Search for the cell housing the specified text and yield its (X, Y) center coordinate. 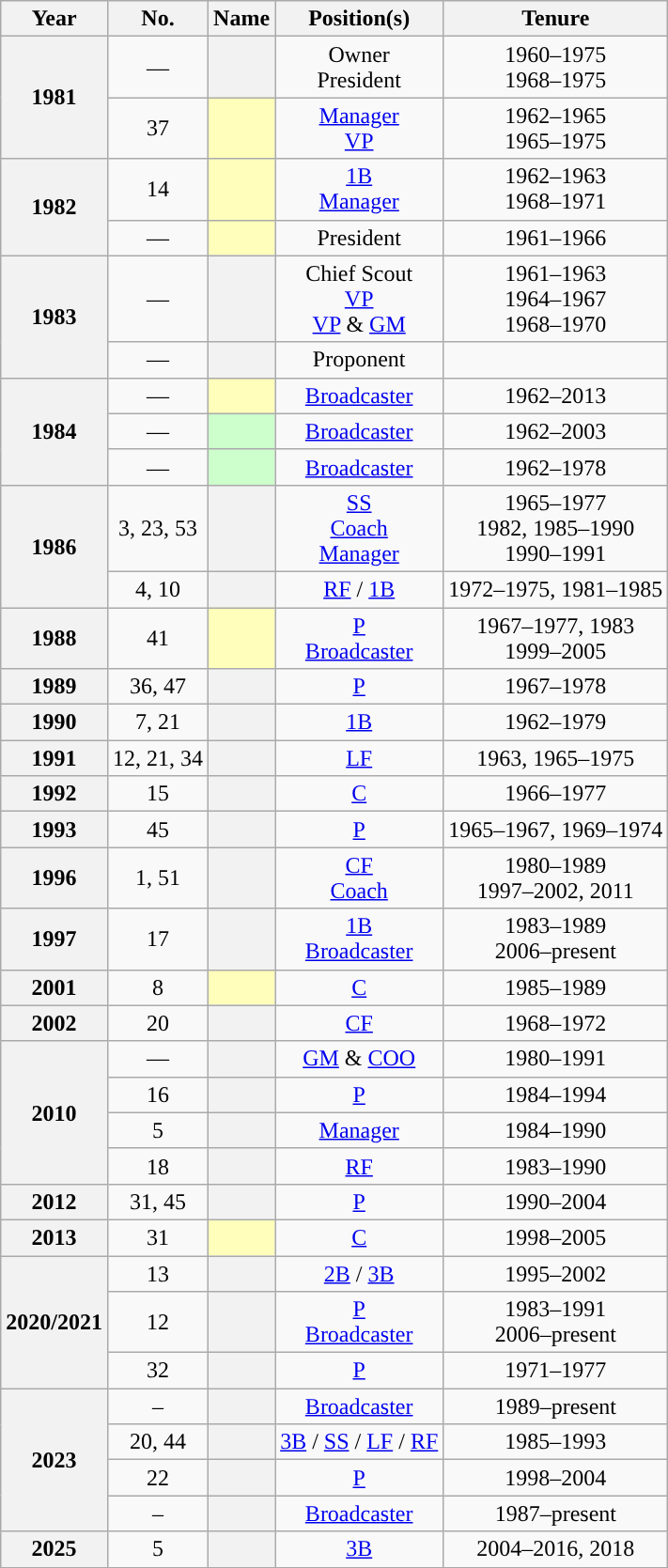
ManagerVP (359, 128)
8 (158, 987)
12, 21, 34 (158, 758)
1990 (54, 722)
1989 (54, 687)
16 (158, 1094)
32 (158, 1371)
1992 (54, 794)
2B / 3B (359, 1273)
2013 (54, 1237)
LF (359, 758)
SSCoachManager (359, 528)
1971–1977 (556, 1371)
1985–1993 (556, 1442)
1996 (54, 877)
1982 (54, 207)
36, 47 (158, 687)
22 (158, 1478)
1966–1977 (556, 794)
1995–2002 (556, 1273)
1980–19891997–2002, 2011 (556, 877)
2010 (54, 1112)
1983–19912006–present (556, 1323)
Position(s) (359, 19)
2004–2016, 2018 (556, 1549)
1962–1978 (556, 467)
1997 (54, 939)
1983–19892006–present (556, 939)
1985–1989 (556, 987)
2001 (54, 987)
1967–1977, 19831999–2005 (556, 637)
1968–1972 (556, 1023)
CFCoach (359, 877)
RF (359, 1166)
1984–1994 (556, 1094)
1986 (54, 546)
1989–present (556, 1406)
1967–1978 (556, 687)
Tenure (556, 19)
14 (158, 190)
CF (359, 1023)
RF / 1B (359, 589)
3B / SS / LF / RF (359, 1442)
President (359, 238)
1961–1966 (556, 238)
1BManager (359, 190)
17 (158, 939)
1962–1979 (556, 722)
1963, 1965–1975 (556, 758)
3, 23, 53 (158, 528)
20 (158, 1023)
31, 45 (158, 1202)
12 (158, 1323)
1960–19751968–1975 (556, 68)
1980–1991 (556, 1059)
1BBroadcaster (359, 939)
1991 (54, 758)
41 (158, 637)
1962–19631968–1971 (556, 190)
1988 (54, 637)
20, 44 (158, 1442)
15 (158, 794)
Chief ScoutVPVP & GM (359, 299)
GM & COO (359, 1059)
1990–2004 (556, 1202)
1, 51 (158, 877)
1981 (54, 98)
1962–2013 (556, 396)
2002 (54, 1023)
2020/2021 (54, 1321)
No. (158, 19)
1993 (54, 830)
31 (158, 1237)
37 (158, 128)
1998–2004 (556, 1478)
13 (158, 1273)
1962–2003 (556, 431)
3B (359, 1549)
45 (158, 830)
1961–19631964–19671968–1970 (556, 299)
1984–1990 (556, 1130)
18 (158, 1166)
Proponent (359, 360)
4, 10 (158, 589)
1965–1967, 1969–1974 (556, 830)
OwnerPresident (359, 68)
1B (359, 722)
1984 (54, 431)
1998–2005 (556, 1237)
1962–19651965–1975 (556, 128)
Year (54, 19)
2023 (54, 1460)
2025 (54, 1549)
2012 (54, 1202)
1987–present (556, 1514)
1983 (54, 317)
Name (242, 19)
1965–19771982, 1985–19901990–1991 (556, 528)
Manager (359, 1130)
1972–1975, 1981–1985 (556, 589)
1983–1990 (556, 1166)
7, 21 (158, 722)
